Search for the cell housing the specified text and yield its (X, Y) center coordinate. 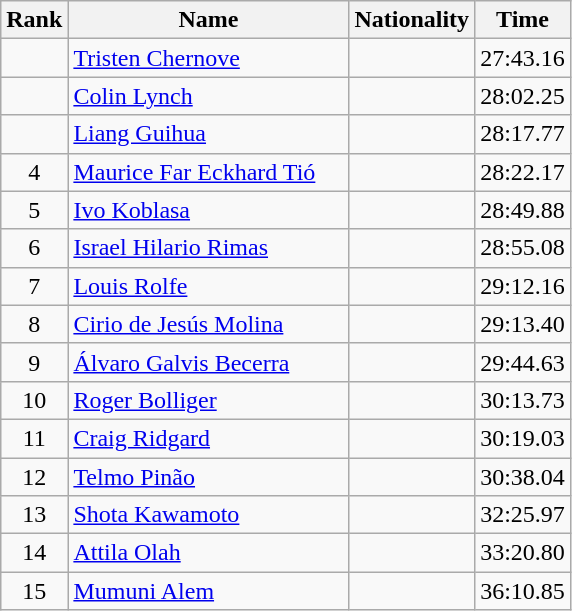
Israel Hilario Rimas (208, 248)
Rank (34, 20)
8 (34, 324)
Álvaro Galvis Becerra (208, 362)
29:12.16 (523, 286)
28:55.08 (523, 248)
6 (34, 248)
Nationality (412, 20)
Attila Olah (208, 553)
5 (34, 210)
Maurice Far Eckhard Tió (208, 172)
29:13.40 (523, 324)
9 (34, 362)
Mumuni Alem (208, 591)
Colin Lynch (208, 96)
Name (208, 20)
Liang Guihua (208, 134)
12 (34, 477)
28:02.25 (523, 96)
7 (34, 286)
Time (523, 20)
Telmo Pinão (208, 477)
28:22.17 (523, 172)
Tristen Chernove (208, 58)
Craig Ridgard (208, 438)
14 (34, 553)
32:25.97 (523, 515)
30:19.03 (523, 438)
10 (34, 400)
28:49.88 (523, 210)
11 (34, 438)
36:10.85 (523, 591)
33:20.80 (523, 553)
Cirio de Jesús Molina (208, 324)
30:38.04 (523, 477)
15 (34, 591)
13 (34, 515)
30:13.73 (523, 400)
Roger Bolliger (208, 400)
Louis Rolfe (208, 286)
Shota Kawamoto (208, 515)
Ivo Koblasa (208, 210)
28:17.77 (523, 134)
29:44.63 (523, 362)
4 (34, 172)
27:43.16 (523, 58)
